Capture the cell that displays the provided text and extract its [X, Y] central coordinate. 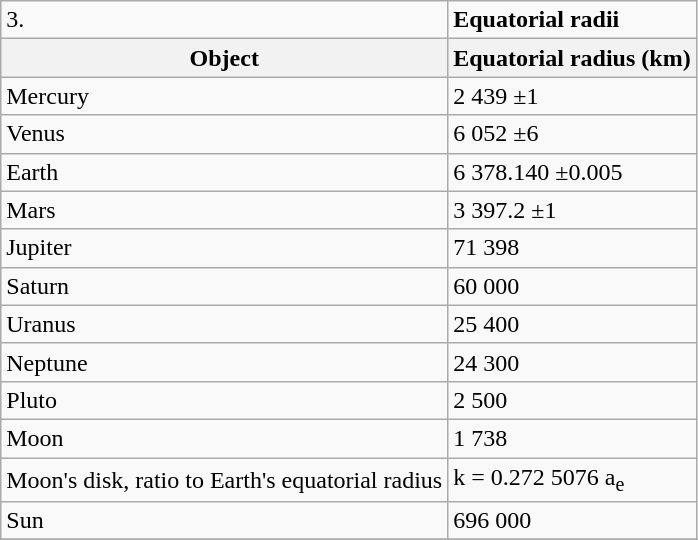
Uranus [224, 324]
1 738 [572, 438]
Venus [224, 134]
Earth [224, 172]
3. [224, 20]
Sun [224, 521]
2 500 [572, 400]
Pluto [224, 400]
6 052 ±6 [572, 134]
71 398 [572, 248]
24 300 [572, 362]
60 000 [572, 286]
25 400 [572, 324]
Object [224, 58]
6 378.140 ±0.005 [572, 172]
Mercury [224, 96]
3 397.2 ±1 [572, 210]
Equatorial radius (km) [572, 58]
Saturn [224, 286]
Neptune [224, 362]
696 000 [572, 521]
Equatorial radii [572, 20]
2 439 ±1 [572, 96]
Jupiter [224, 248]
Mars [224, 210]
Moon [224, 438]
k = 0.272 5076 ae [572, 480]
Moon's disk, ratio to Earth's equatorial radius [224, 480]
